Return the [X, Y] coordinate for the center point of the cell that contains the specified text.  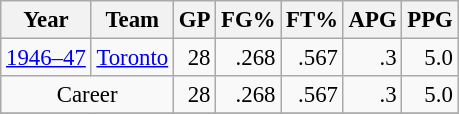
PPG [430, 20]
APG [372, 20]
Toronto [132, 58]
Year [46, 20]
Career [88, 95]
GP [194, 20]
FG% [248, 20]
Team [132, 20]
1946–47 [46, 58]
FT% [312, 20]
